Pinpoint the cell where the given text exists, returning its [x, y] midpoint coordinate. 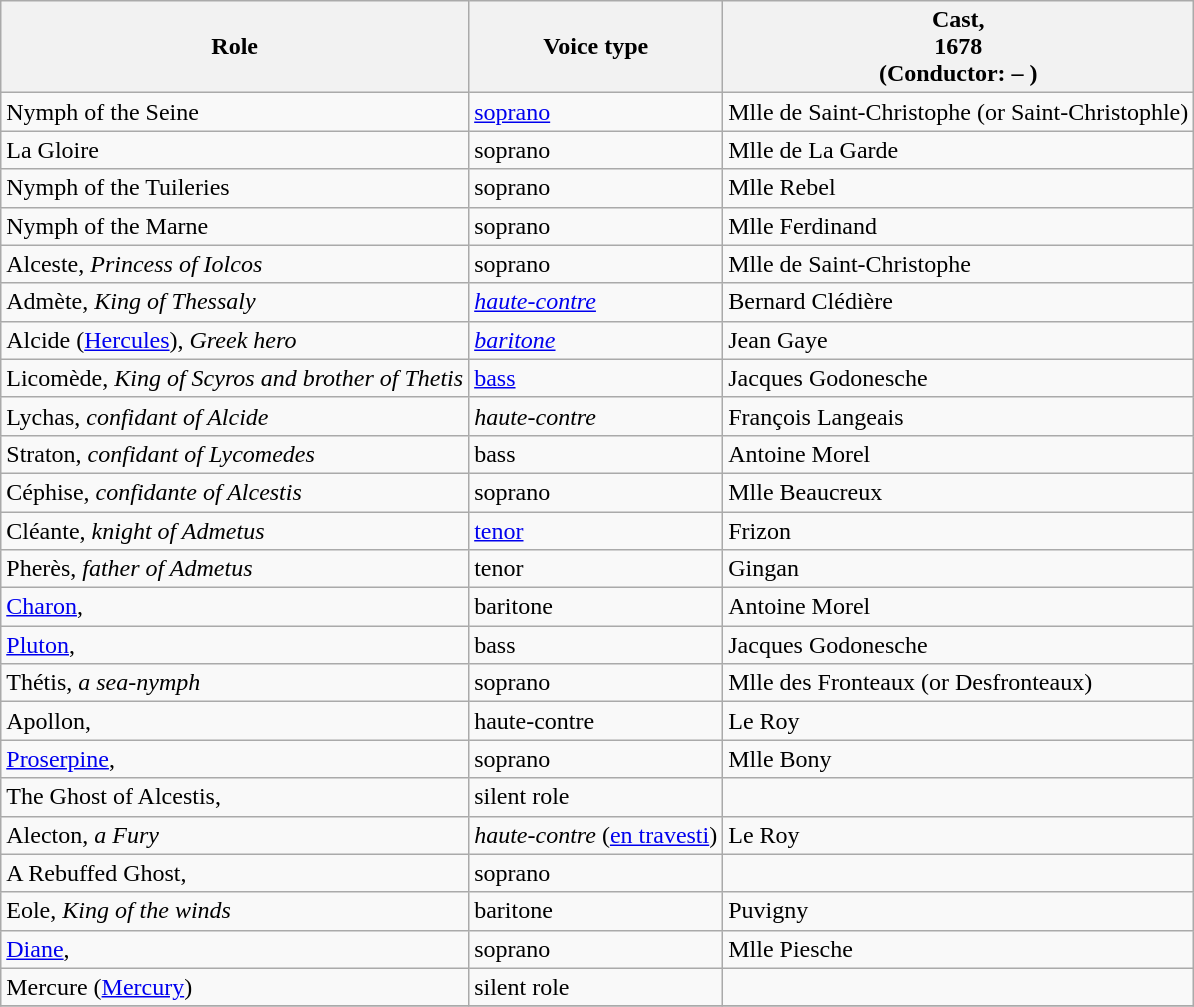
Pluton, [235, 645]
A Rebuffed Ghost, [235, 873]
Eole, King of the winds [235, 911]
Cast,1678(Conductor: – ) [958, 47]
Mlle Rebel [958, 188]
Céphise, confidante of Alcestis [235, 492]
Mlle de Saint-Christophe (or Saint-Christophle) [958, 112]
Voice type [596, 47]
Mercure (Mercury) [235, 987]
Jean Gaye [958, 340]
Frizon [958, 531]
haute-contre (en travesti) [596, 835]
Apollon, [235, 721]
Gingan [958, 569]
Licomède, King of Scyros and brother of Thetis [235, 378]
Cléante, knight of Admetus [235, 531]
Mlle de La Garde [958, 150]
Charon, [235, 607]
Straton, confidant of Lycomedes [235, 454]
Pherès, father of Admetus [235, 569]
Alcide (Hercules), Greek hero [235, 340]
Proserpine, [235, 759]
La Gloire [235, 150]
Thétis, a sea-nymph [235, 683]
Diane, [235, 949]
Admète, King of Thessaly [235, 302]
Mlle Ferdinand [958, 226]
Puvigny [958, 911]
Mlle Piesche [958, 949]
Lychas, confidant of Alcide [235, 416]
Nymph of the Tuileries [235, 188]
Mlle de Saint-Christophe [958, 264]
François Langeais [958, 416]
Role [235, 47]
Bernard Clédière [958, 302]
Mlle des Fronteaux (or Desfronteaux) [958, 683]
Alceste, Princess of Iolcos [235, 264]
Mlle Beaucreux [958, 492]
Nymph of the Marne [235, 226]
Nymph of the Seine [235, 112]
Mlle Bony [958, 759]
The Ghost of Alcestis, [235, 797]
Alecton, a Fury [235, 835]
